Determine the (x, y) coordinate at the center of the cell enclosing the given text.  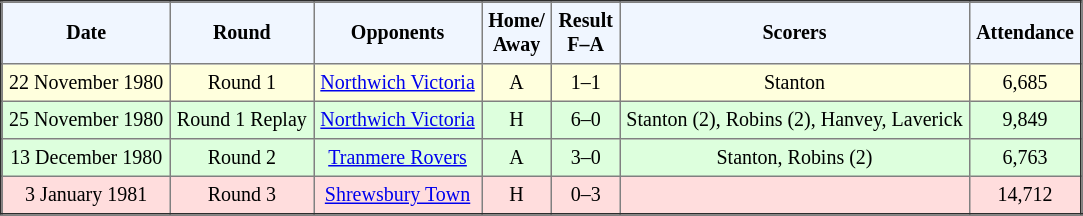
25 November 1980 (86, 120)
ResultF–A (586, 33)
Home/Away (517, 33)
Stanton (2), Robins (2), Hanvey, Laverick (795, 120)
Round 2 (242, 158)
Scorers (795, 33)
6,763 (1025, 158)
1–1 (586, 83)
Round 1 (242, 83)
3 January 1981 (86, 195)
Attendance (1025, 33)
9,849 (1025, 120)
Round 3 (242, 195)
14,712 (1025, 195)
Stanton (795, 83)
Shrewsbury Town (398, 195)
Opponents (398, 33)
Round 1 Replay (242, 120)
Tranmere Rovers (398, 158)
6–0 (586, 120)
Round (242, 33)
6,685 (1025, 83)
13 December 1980 (86, 158)
22 November 1980 (86, 83)
0–3 (586, 195)
Date (86, 33)
3–0 (586, 158)
Stanton, Robins (2) (795, 158)
